Find where the given text appears and provide that cell's center as (x, y) coordinate. 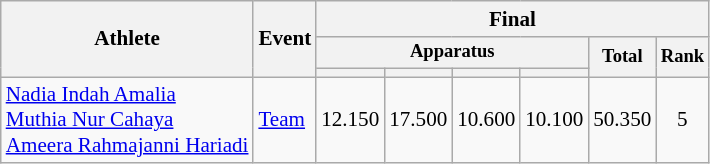
Final (512, 18)
Total (622, 56)
10.100 (554, 120)
17.500 (418, 120)
Athlete (128, 39)
5 (682, 120)
Team (284, 120)
Rank (682, 56)
Nadia Indah AmaliaMuthia Nur CahayaAmeera Rahmajanni Hariadi (128, 120)
10.600 (486, 120)
Event (284, 39)
50.350 (622, 120)
12.150 (350, 120)
Apparatus (452, 52)
